Extract the [X, Y] coordinate from the center of the cell holding the provided text.  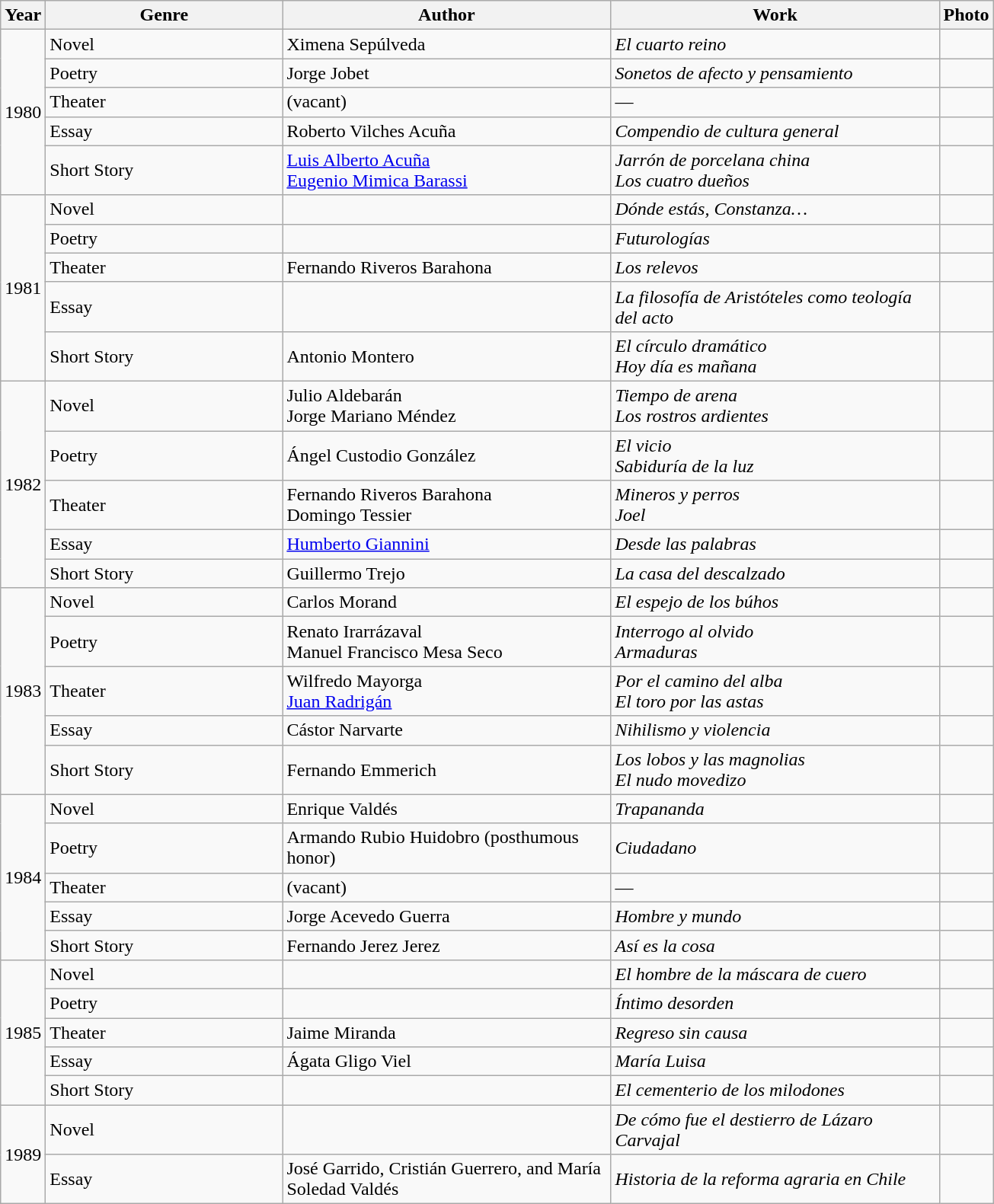
Jorge Acevedo Guerra [446, 916]
El vicioSabiduría de la luz [775, 455]
De cómo fue el destierro de Lázaro Carvajal [775, 1130]
Hombre y mundo [775, 916]
Guillermo Trejo [446, 573]
Dónde estás, Constanza… [775, 209]
Ángel Custodio González [446, 455]
Compendio de cultura general [775, 131]
Ximena Sepúlveda [446, 44]
José Garrido, Cristián Guerrero, and María Soledad Valdés [446, 1179]
El círculo dramáticoHoy día es mañana [775, 356]
Fernando Jerez Jerez [446, 945]
Regreso sin causa [775, 1032]
Julio AldebaránJorge Mariano Méndez [446, 405]
Así es la cosa [775, 945]
El espejo de los búhos [775, 602]
1989 [23, 1154]
Mineros y perrosJoel [775, 506]
Jarrón de porcelana chinaLos cuatro dueños [775, 171]
Nihilismo y violencia [775, 730]
Wilfredo MayorgaJuan Radrigán [446, 691]
Humberto Giannini [446, 545]
La casa del descalzado [775, 573]
Jorge Jobet [446, 73]
Year [23, 15]
Fernando Riveros Barahona [446, 267]
Ágata Gligo Viel [446, 1062]
Antonio Montero [446, 356]
Photo [966, 15]
Fernando Riveros BarahonaDomingo Tessier [446, 506]
Por el camino del albaEl toro por las astas [775, 691]
Armando Rubio Huidobro (posthumous honor) [446, 848]
Ciudadano [775, 848]
Íntimo desorden [775, 1003]
Jaime Miranda [446, 1032]
Los lobos y las magnoliasEl nudo movedizo [775, 769]
Luis Alberto AcuñaEugenio Mimica Barassi [446, 171]
El cementerio de los milodones [775, 1091]
Desde las palabras [775, 545]
Interrogo al olvidoArmaduras [775, 641]
Author [446, 15]
Renato IrarrázavalManuel Francisco Mesa Seco [446, 641]
1984 [23, 877]
1980 [23, 113]
1982 [23, 484]
Trapananda [775, 809]
Roberto Vilches Acuña [446, 131]
Cástor Narvarte [446, 730]
Tiempo de arenaLos rostros ardientes [775, 405]
El hombre de la máscara de cuero [775, 974]
María Luisa [775, 1062]
Futurologías [775, 238]
Genre [165, 15]
1985 [23, 1032]
1983 [23, 691]
Work [775, 15]
Los relevos [775, 267]
Fernando Emmerich [446, 769]
La filosofía de Aristóteles como teología del acto [775, 306]
El cuarto reino [775, 44]
Enrique Valdés [446, 809]
Carlos Morand [446, 602]
Historia de la reforma agraria en Chile [775, 1179]
1981 [23, 288]
Sonetos de afecto y pensamiento [775, 73]
